Detect which cell encompasses the target text, then output its [X, Y] center coordinate. 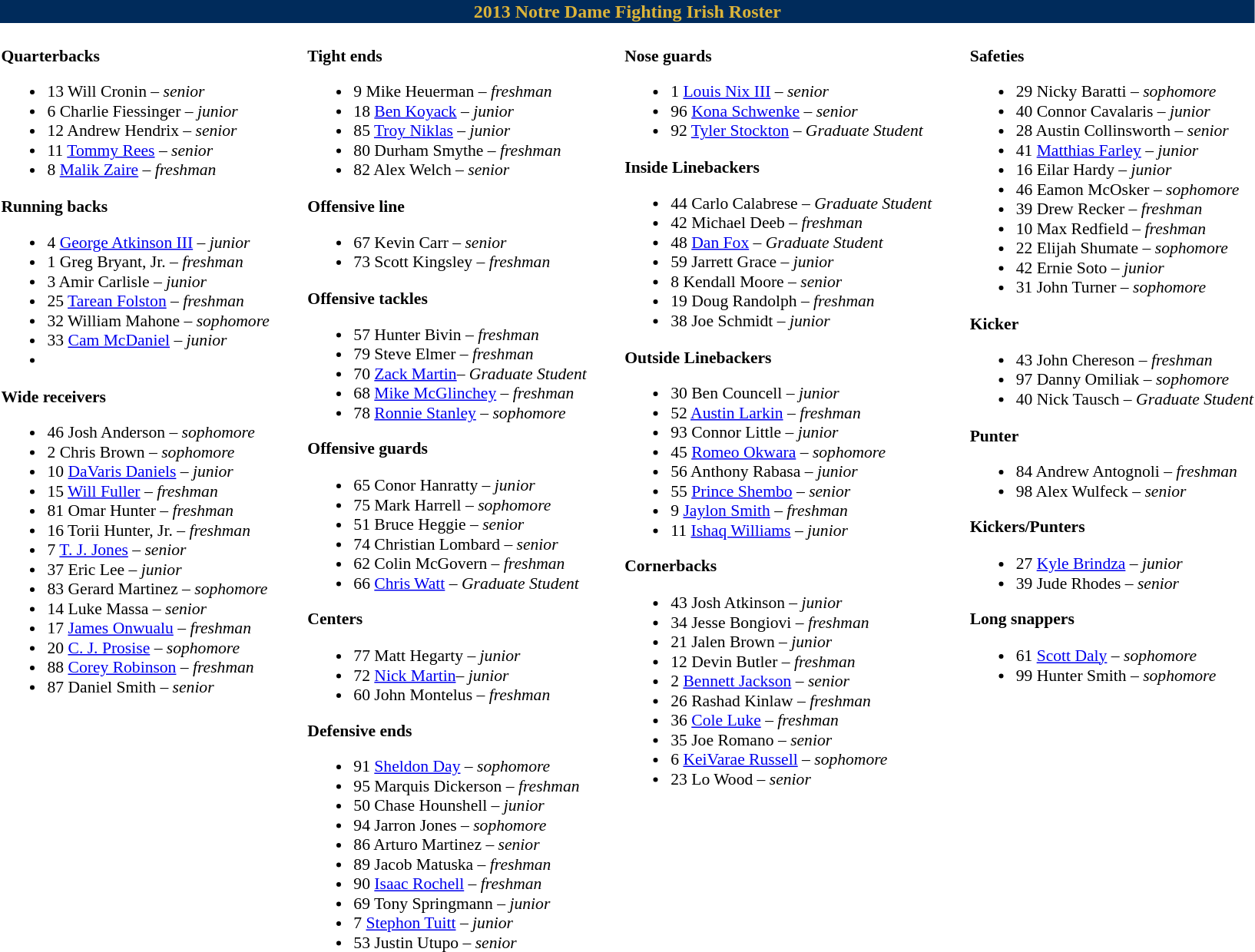
2013 Notre Dame Fighting Irish Roster [627, 12]
